From the cell containing the given text, extract its center point as (X, Y) coordinate. 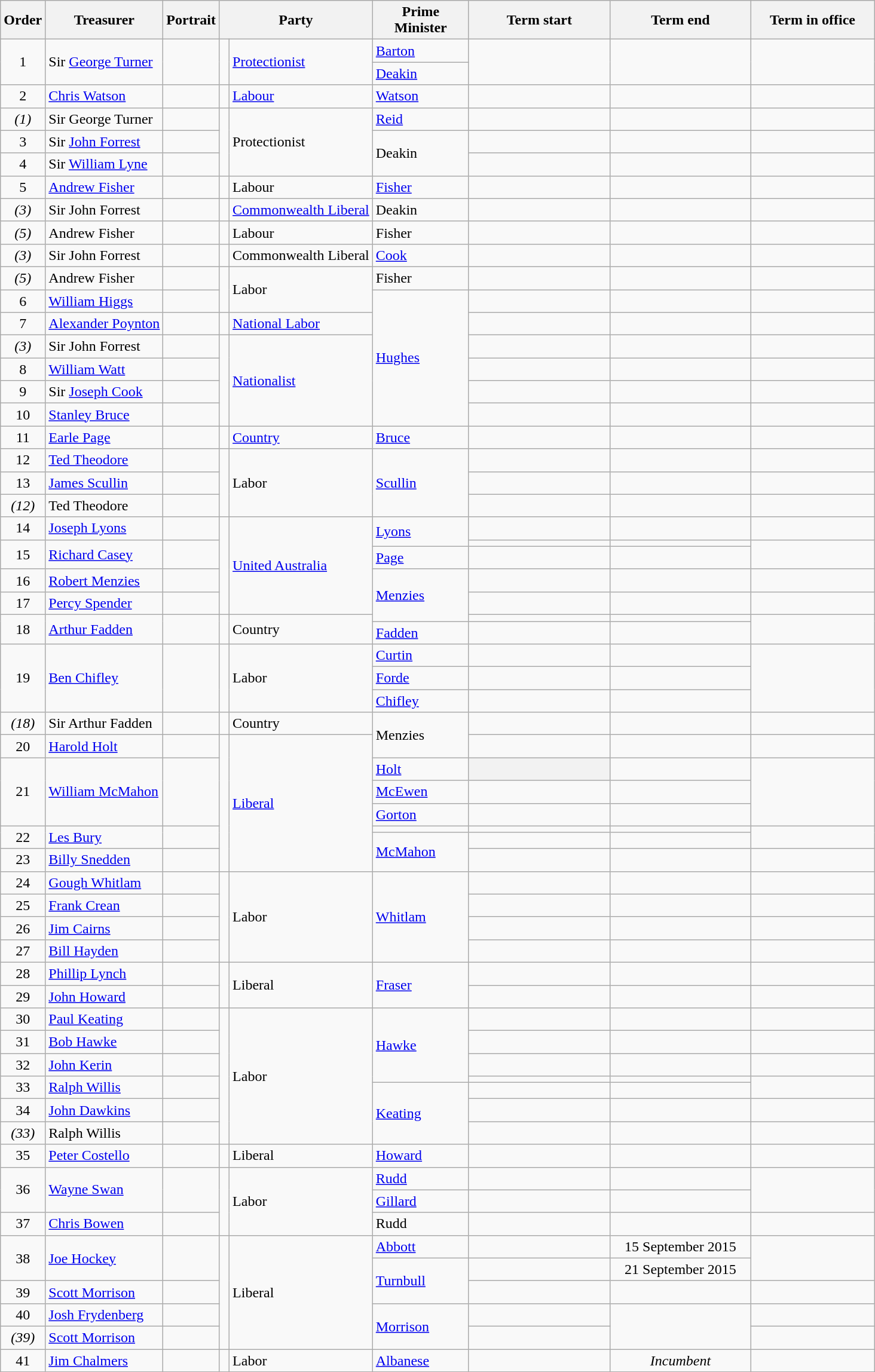
30 (23, 1019)
20 (23, 746)
Billy Snedden (104, 860)
Prime Minister (421, 20)
Abbott (421, 1247)
Scullin (421, 483)
Stanley Bruce (104, 415)
United Australia (301, 565)
Albanese (421, 1361)
Cook (421, 255)
33 (23, 1088)
4 (23, 164)
21 September 2015 (680, 1269)
18 (23, 629)
15 September 2015 (680, 1247)
Sir Joseph Cook (104, 392)
Jim Chalmers (104, 1361)
Percy Spender (104, 603)
14 (23, 528)
Term end (680, 20)
Paul Keating (104, 1019)
37 (23, 1224)
Alexander Poynton (104, 324)
24 (23, 883)
15 (23, 555)
34 (23, 1110)
32 (23, 1065)
Barton (421, 51)
National Labor (301, 324)
Term in office (812, 20)
Wayne Swan (104, 1190)
13 (23, 483)
Term start (539, 20)
25 (23, 905)
Reid (421, 119)
Watson (421, 96)
Chifley (421, 701)
Sir William Lyne (104, 164)
(1) (23, 119)
9 (23, 392)
Keating (421, 1114)
1 (23, 62)
Bruce (421, 437)
Gillard (421, 1201)
39 (23, 1292)
John Kerin (104, 1065)
Fadden (421, 633)
41 (23, 1361)
Harold Holt (104, 746)
Ben Chifley (104, 678)
Chris Watson (104, 96)
(18) (23, 724)
Fraser (421, 985)
5 (23, 187)
Curtin (421, 656)
Les Bury (104, 837)
26 (23, 928)
Nationalist (301, 381)
Howard (421, 1156)
19 (23, 678)
29 (23, 996)
31 (23, 1042)
10 (23, 415)
Gough Whitlam (104, 883)
Portrait (191, 20)
(39) (23, 1337)
James Scullin (104, 483)
35 (23, 1156)
23 (23, 860)
Forde (421, 678)
Lyons (421, 532)
(12) (23, 506)
Holt (421, 769)
William McMahon (104, 792)
Phillip Lynch (104, 973)
12 (23, 460)
Richard Casey (104, 555)
Bill Hayden (104, 951)
Treasurer (104, 20)
7 (23, 324)
Sir Arthur Fadden (104, 724)
William Watt (104, 369)
2 (23, 96)
36 (23, 1190)
16 (23, 580)
Page (421, 558)
Frank Crean (104, 905)
(33) (23, 1133)
Chris Bowen (104, 1224)
3 (23, 142)
28 (23, 973)
17 (23, 603)
11 (23, 437)
McEwen (421, 792)
Whitlam (421, 917)
21 (23, 792)
Incumbent (680, 1361)
38 (23, 1258)
Hawke (421, 1046)
Jim Cairns (104, 928)
John Howard (104, 996)
Turnbull (421, 1281)
Josh Frydenberg (104, 1315)
Gorton (421, 814)
Morrison (421, 1326)
Bob Hawke (104, 1042)
27 (23, 951)
Arthur Fadden (104, 629)
Order (23, 20)
Hughes (421, 357)
McMahon (421, 852)
Joe Hockey (104, 1258)
40 (23, 1315)
8 (23, 369)
6 (23, 301)
William Higgs (104, 301)
Peter Costello (104, 1156)
Joseph Lyons (104, 528)
Robert Menzies (104, 580)
Earle Page (104, 437)
22 (23, 837)
Party (296, 20)
John Dawkins (104, 1110)
